Return the [X, Y] coordinate for the center point of the cell that contains the specified text.  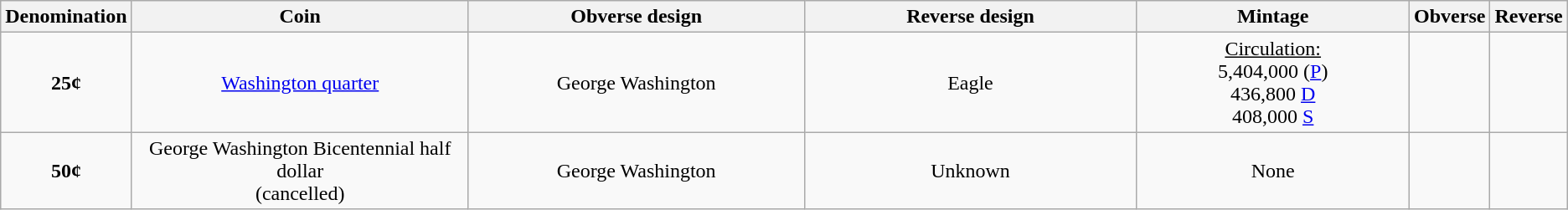
Mintage [1273, 17]
Eagle [970, 82]
Washington quarter [300, 82]
Coin [300, 17]
Circulation:5,404,000 (P)436,800 D408,000 S [1273, 82]
Unknown [970, 171]
Reverse [1529, 17]
None [1273, 171]
Obverse design [637, 17]
Reverse design [970, 17]
Denomination [66, 17]
George Washington Bicentennial half dollar(cancelled) [300, 171]
Obverse [1450, 17]
25¢ [66, 82]
50¢ [66, 171]
